Output the [X, Y] coordinate of the center of the cell containing the given text.  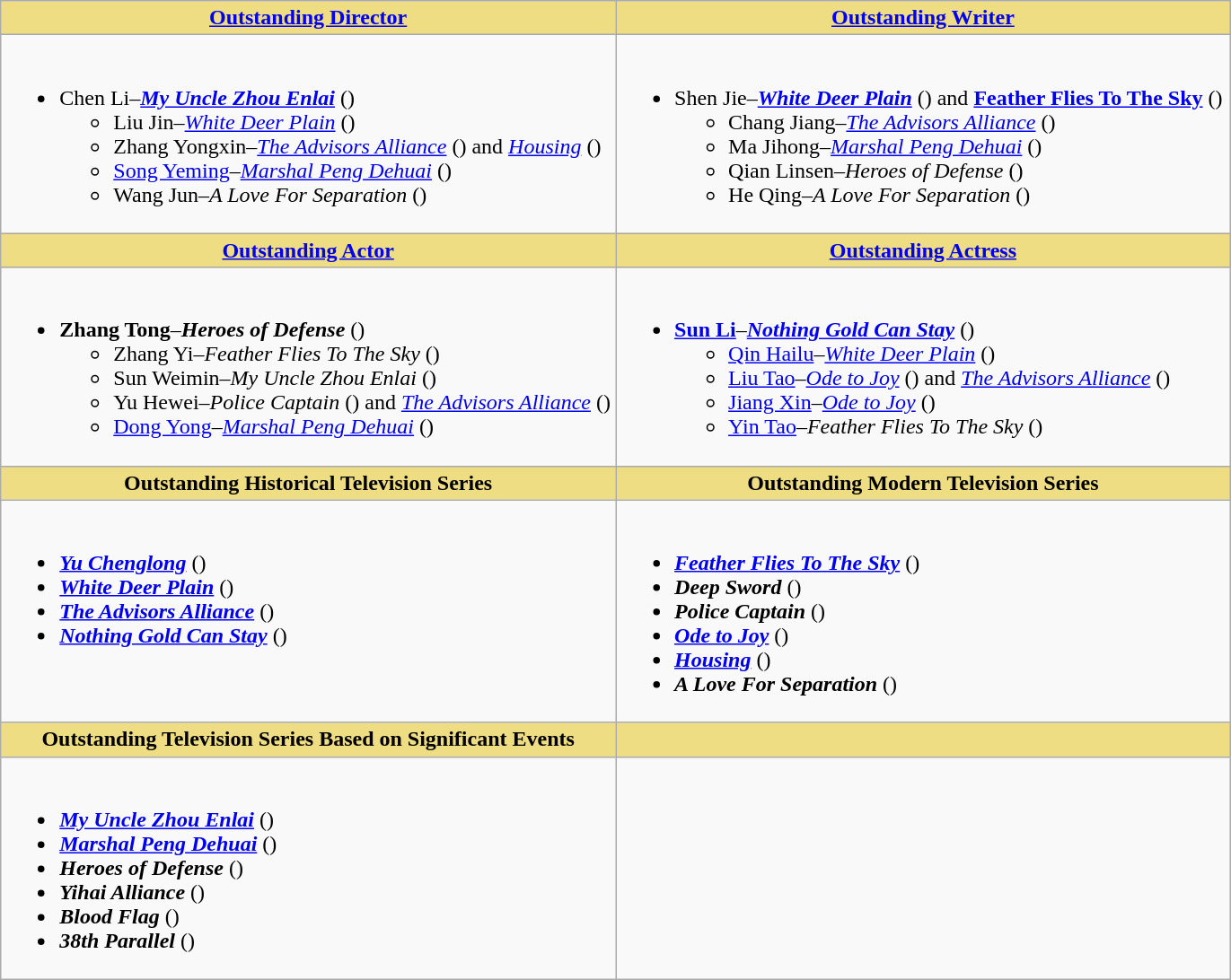
Yu Chenglong ()White Deer Plain ()The Advisors Alliance ()Nothing Gold Can Stay () [309, 611]
Outstanding Historical Television Series [309, 483]
Outstanding Television Series Based on Significant Events [309, 739]
Outstanding Actor [309, 250]
Feather Flies To The Sky ()Deep Sword ()Police Captain ()Ode to Joy ()Housing ()A Love For Separation () [923, 611]
Outstanding Modern Television Series [923, 483]
My Uncle Zhou Enlai ()Marshal Peng Dehuai ()Heroes of Defense ()Yihai Alliance ()Blood Flag ()38th Parallel () [309, 868]
Outstanding Director [309, 18]
Outstanding Writer [923, 18]
Outstanding Actress [923, 250]
